Pinpoint the cell where the given text exists, returning its (X, Y) midpoint coordinate. 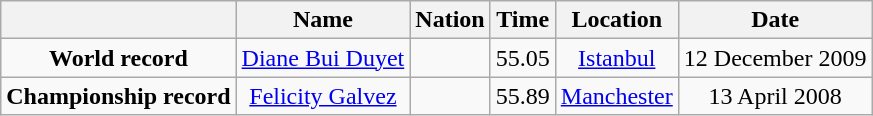
55.05 (522, 58)
Date (775, 20)
Championship record (118, 96)
12 December 2009 (775, 58)
Nation (450, 20)
Name (323, 20)
Manchester (616, 96)
Istanbul (616, 58)
13 April 2008 (775, 96)
55.89 (522, 96)
World record (118, 58)
Time (522, 20)
Diane Bui Duyet (323, 58)
Location (616, 20)
Felicity Galvez (323, 96)
